Determine the (X, Y) coordinate at the center of the cell enclosing the given text.  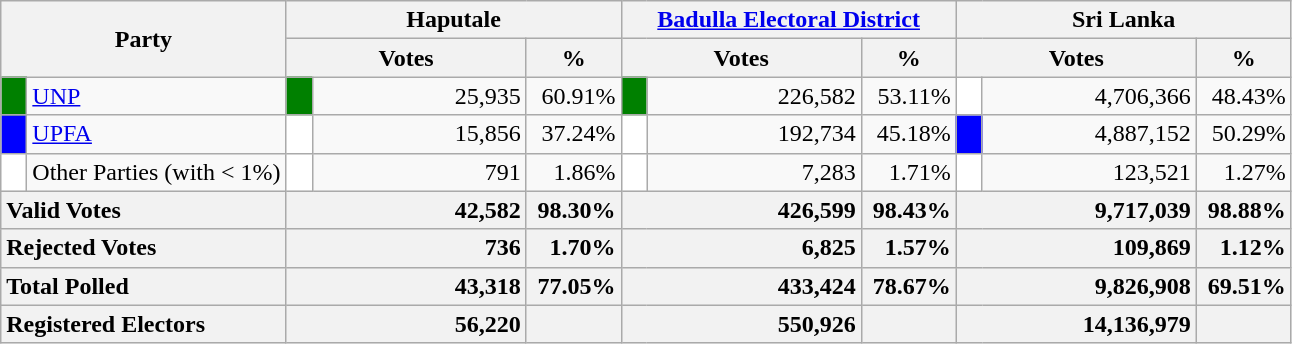
9,717,039 (1076, 210)
15,856 (419, 134)
43,318 (406, 286)
1.12% (1244, 248)
Party (144, 39)
9,826,908 (1076, 286)
123,521 (1089, 172)
1.57% (908, 248)
50.29% (1244, 134)
1.86% (574, 172)
69.51% (1244, 286)
37.24% (574, 134)
550,926 (741, 324)
4,706,366 (1089, 96)
78.67% (908, 286)
4,887,152 (1089, 134)
Sri Lanka (1124, 20)
UPFA (156, 134)
98.30% (574, 210)
UNP (156, 96)
Haputale (454, 20)
14,136,979 (1076, 324)
Total Polled (144, 286)
98.43% (908, 210)
42,582 (406, 210)
53.11% (908, 96)
Valid Votes (144, 210)
Registered Electors (144, 324)
1.27% (1244, 172)
192,734 (754, 134)
45.18% (908, 134)
Other Parties (with < 1%) (156, 172)
109,869 (1076, 248)
7,283 (754, 172)
98.88% (1244, 210)
426,599 (741, 210)
Badulla Electoral District (788, 20)
Rejected Votes (144, 248)
48.43% (1244, 96)
791 (419, 172)
1.70% (574, 248)
433,424 (741, 286)
56,220 (406, 324)
1.71% (908, 172)
226,582 (754, 96)
6,825 (741, 248)
60.91% (574, 96)
25,935 (419, 96)
736 (406, 248)
77.05% (574, 286)
